Return (X, Y) of the center of cell containing provided text 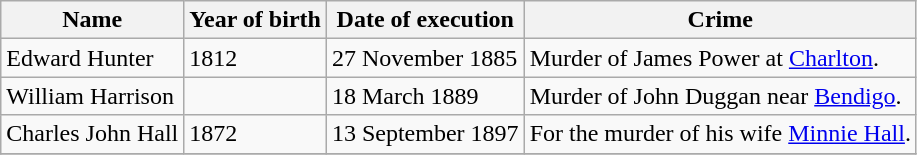
18 March 1889 (425, 96)
Murder of John Duggan near Bendigo. (720, 96)
William Harrison (92, 96)
Charles John Hall (92, 134)
Date of execution (425, 20)
Murder of James Power at Charlton. (720, 58)
For the murder of his wife Minnie Hall. (720, 134)
Crime (720, 20)
1812 (256, 58)
Edward Hunter (92, 58)
13 September 1897 (425, 134)
1872 (256, 134)
Year of birth (256, 20)
27 November 1885 (425, 58)
Name (92, 20)
